Pinpoint the cell where the given text exists, returning its (x, y) midpoint coordinate. 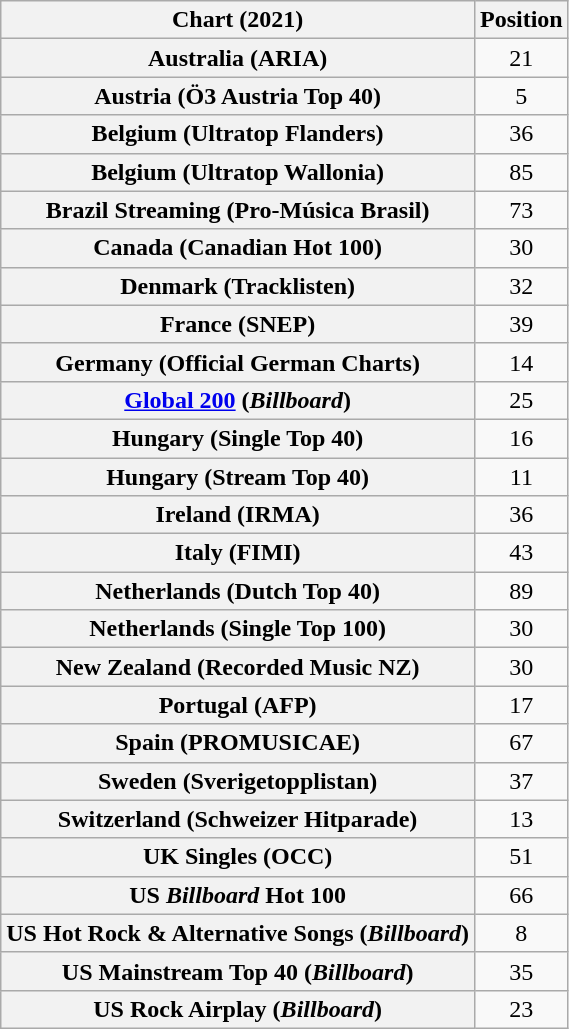
Belgium (Ultratop Wallonia) (238, 172)
37 (521, 781)
32 (521, 286)
17 (521, 705)
66 (521, 895)
35 (521, 971)
Germany (Official German Charts) (238, 362)
11 (521, 477)
Global 200 (Billboard) (238, 400)
89 (521, 591)
US Mainstream Top 40 (Billboard) (238, 971)
Australia (ARIA) (238, 58)
Ireland (IRMA) (238, 515)
Hungary (Single Top 40) (238, 438)
51 (521, 857)
Austria (Ö3 Austria Top 40) (238, 96)
43 (521, 553)
14 (521, 362)
5 (521, 96)
85 (521, 172)
Brazil Streaming (Pro-Música Brasil) (238, 210)
Position (521, 20)
UK Singles (OCC) (238, 857)
Chart (2021) (238, 20)
13 (521, 819)
73 (521, 210)
Belgium (Ultratop Flanders) (238, 134)
Switzerland (Schweizer Hitparade) (238, 819)
8 (521, 933)
New Zealand (Recorded Music NZ) (238, 667)
France (SNEP) (238, 324)
39 (521, 324)
21 (521, 58)
25 (521, 400)
Sweden (Sverigetopplistan) (238, 781)
Italy (FIMI) (238, 553)
67 (521, 743)
Denmark (Tracklisten) (238, 286)
Netherlands (Single Top 100) (238, 629)
Spain (PROMUSICAE) (238, 743)
Canada (Canadian Hot 100) (238, 248)
Hungary (Stream Top 40) (238, 477)
US Billboard Hot 100 (238, 895)
23 (521, 1009)
US Hot Rock & Alternative Songs (Billboard) (238, 933)
US Rock Airplay (Billboard) (238, 1009)
16 (521, 438)
Netherlands (Dutch Top 40) (238, 591)
Portugal (AFP) (238, 705)
